Provide the (X, Y) coordinate of the cell's center where the given text is located.  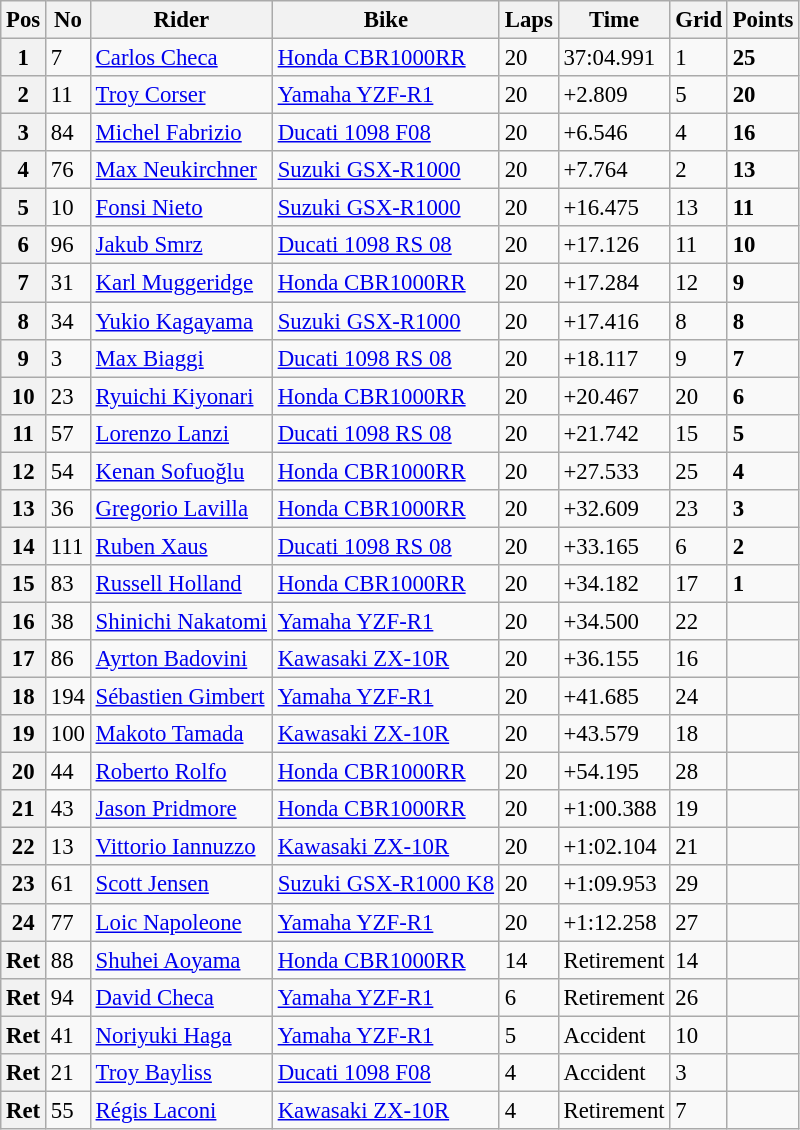
No (68, 20)
96 (68, 245)
Yukio Kagayama (181, 321)
Time (614, 20)
Max Neukirchner (181, 170)
+36.155 (614, 659)
76 (68, 170)
Carlos Checa (181, 58)
111 (68, 546)
Régis Laconi (181, 1110)
Shuhei Aoyama (181, 960)
+7.764 (614, 170)
+17.284 (614, 283)
43 (68, 809)
Ruben Xaus (181, 546)
Noriyuki Haga (181, 1035)
Ayrton Badovini (181, 659)
Kenan Sofuoğlu (181, 471)
+34.182 (614, 584)
Troy Corser (181, 95)
+21.742 (614, 433)
+32.609 (614, 509)
Fonsi Nieto (181, 208)
Jakub Smrz (181, 245)
+17.126 (614, 245)
36 (68, 509)
44 (68, 772)
27 (698, 922)
Sébastien Gimbert (181, 697)
+34.500 (614, 621)
David Checa (181, 997)
61 (68, 885)
37:04.991 (614, 58)
55 (68, 1110)
Points (762, 20)
Makoto Tamada (181, 734)
29 (698, 885)
+17.416 (614, 321)
88 (68, 960)
Rider (181, 20)
86 (68, 659)
Michel Fabrizio (181, 133)
+6.546 (614, 133)
+1:09.953 (614, 885)
+16.475 (614, 208)
41 (68, 1035)
Russell Holland (181, 584)
Pos (24, 20)
57 (68, 433)
Suzuki GSX-R1000 K8 (386, 885)
+54.195 (614, 772)
28 (698, 772)
Grid (698, 20)
Ryuichi Kiyonari (181, 396)
84 (68, 133)
+27.533 (614, 471)
Vittorio Iannuzzo (181, 847)
31 (68, 283)
Gregorio Lavilla (181, 509)
+1:12.258 (614, 922)
100 (68, 734)
Karl Muggeridge (181, 283)
83 (68, 584)
Bike (386, 20)
77 (68, 922)
Loic Napoleone (181, 922)
+2.809 (614, 95)
194 (68, 697)
+43.579 (614, 734)
Scott Jensen (181, 885)
Laps (528, 20)
+33.165 (614, 546)
26 (698, 997)
34 (68, 321)
Shinichi Nakatomi (181, 621)
Roberto Rolfo (181, 772)
Lorenzo Lanzi (181, 433)
+18.117 (614, 358)
+1:02.104 (614, 847)
Max Biaggi (181, 358)
38 (68, 621)
Jason Pridmore (181, 809)
+41.685 (614, 697)
+20.467 (614, 396)
54 (68, 471)
Troy Bayliss (181, 1073)
94 (68, 997)
+1:00.388 (614, 809)
